Scan for the cell matching the given text and deliver its (X, Y) coordinate at center. 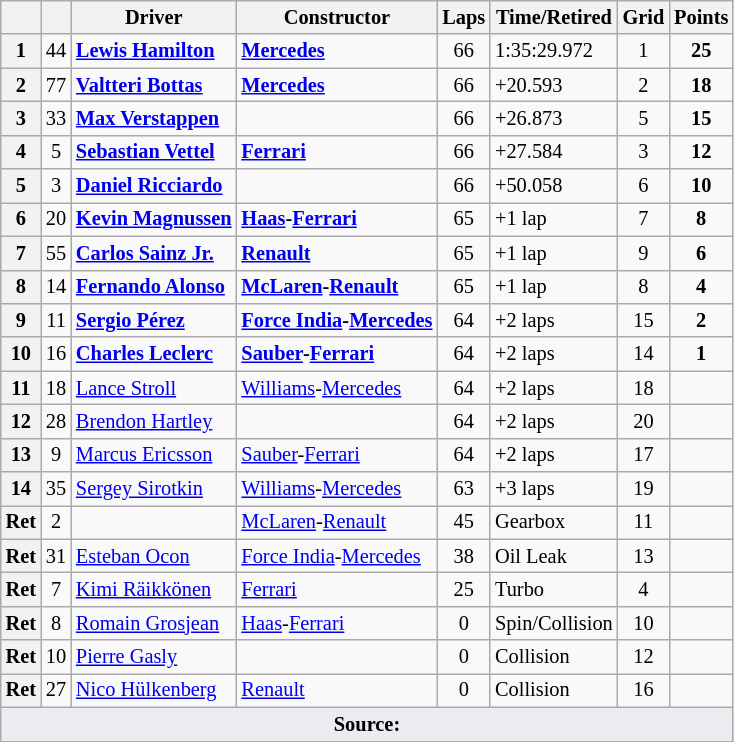
Esteban Ocon (154, 556)
+27.584 (554, 152)
Gearbox (554, 522)
1:35:29.972 (554, 51)
Source: (367, 724)
Daniel Ricciardo (154, 186)
31 (56, 556)
27 (56, 690)
63 (464, 489)
38 (464, 556)
Romain Grosjean (154, 623)
Sergey Sirotkin (154, 489)
Carlos Sainz Jr. (154, 253)
Driver (154, 17)
Oil Leak (554, 556)
Spin/Collision (554, 623)
44 (56, 51)
28 (56, 421)
Lance Stroll (154, 388)
+3 laps (554, 489)
35 (56, 489)
Lewis Hamilton (154, 51)
17 (644, 455)
Laps (464, 17)
Nico Hülkenberg (154, 690)
Marcus Ericsson (154, 455)
Kevin Magnussen (154, 219)
Points (701, 17)
19 (644, 489)
Sebastian Vettel (154, 152)
55 (56, 253)
Time/Retired (554, 17)
Charles Leclerc (154, 354)
+26.873 (554, 118)
45 (464, 522)
Kimi Räikkönen (154, 589)
Sergio Pérez (154, 320)
Max Verstappen (154, 118)
Pierre Gasly (154, 657)
Brendon Hartley (154, 421)
77 (56, 85)
+20.593 (554, 85)
33 (56, 118)
+50.058 (554, 186)
Fernando Alonso (154, 287)
Grid (644, 17)
Valtteri Bottas (154, 85)
Turbo (554, 589)
Constructor (336, 17)
